Identify which cell holds the provided text, then report its (X, Y) central coordinate. 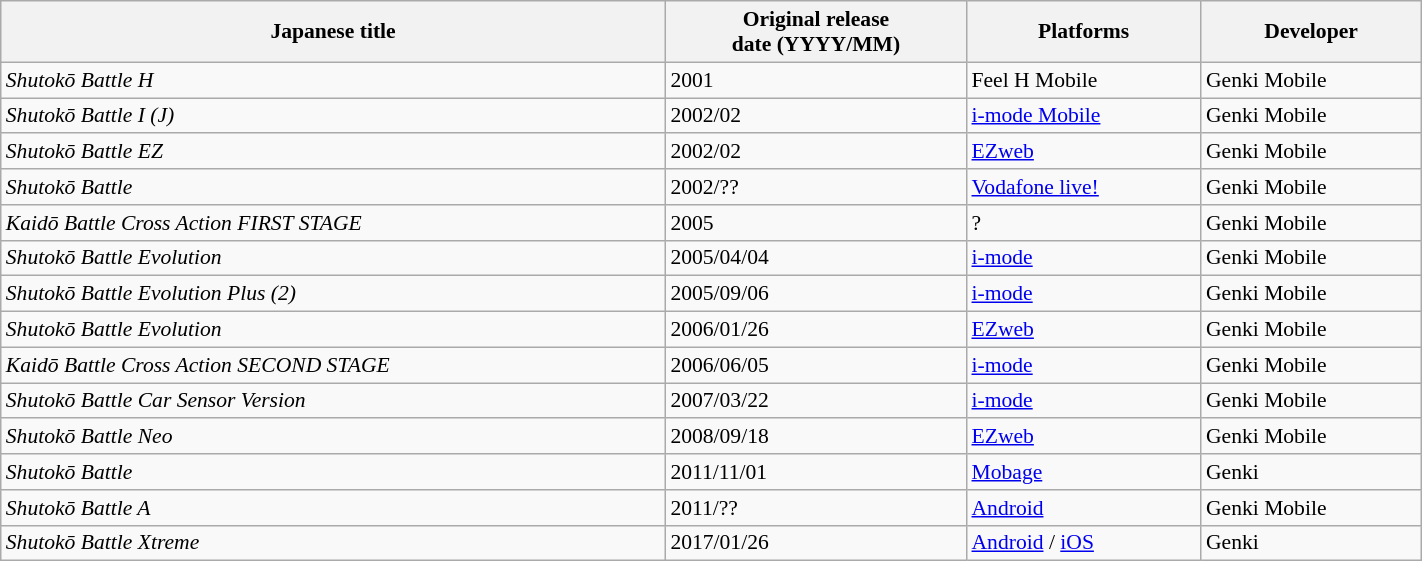
Feel H Mobile (1083, 80)
i-mode Mobile (1083, 116)
2006/06/05 (816, 365)
2005 (816, 223)
Developer (1311, 32)
2011/11/01 (816, 472)
Vodafone live! (1083, 187)
Shutokō Battle Xtreme (334, 543)
2008/09/18 (816, 437)
Shutokō Battle A (334, 508)
2001 (816, 80)
Japanese title (334, 32)
? (1083, 223)
2002/?? (816, 187)
Shutokō Battle Neo (334, 437)
Mobage (1083, 472)
Shutokō Battle Evolution Plus (2) (334, 294)
2017/01/26 (816, 543)
Platforms (1083, 32)
Shutokō Battle H (334, 80)
2005/09/06 (816, 294)
Android (1083, 508)
Kaidō Battle Cross Action FIRST STAGE (334, 223)
2006/01/26 (816, 330)
Shutokō Battle Car Sensor Version (334, 401)
Original releasedate (YYYY/MM) (816, 32)
Kaidō Battle Cross Action SECOND STAGE (334, 365)
2005/04/04 (816, 258)
2011/?? (816, 508)
Shutokō Battle EZ (334, 152)
2007/03/22 (816, 401)
Shutokō Battle I (J) (334, 116)
Android / iOS (1083, 543)
